Return [X, Y] of the center of cell containing provided text 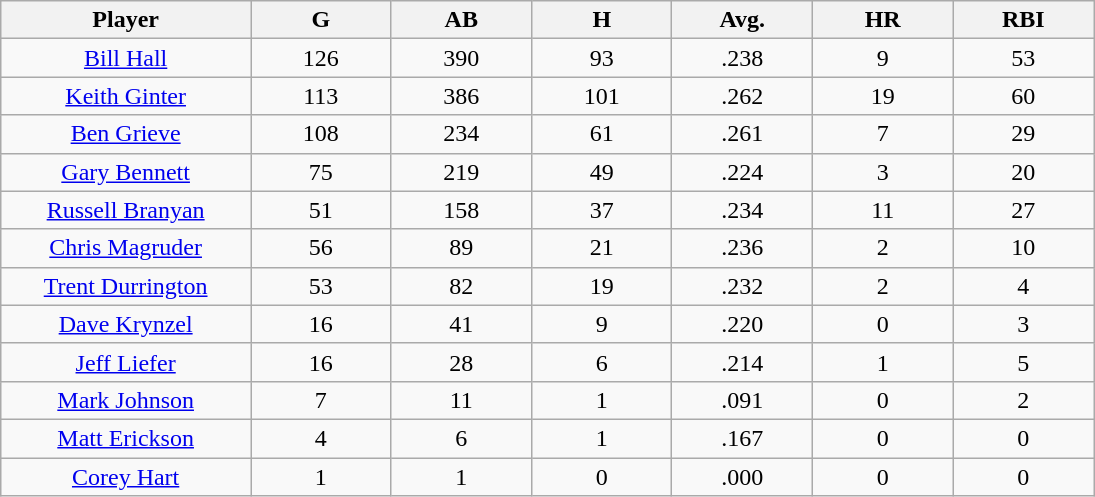
Chris Magruder [126, 248]
61 [601, 134]
28 [461, 362]
Jeff Liefer [126, 362]
75 [321, 172]
82 [461, 286]
20 [1024, 172]
51 [321, 210]
21 [601, 248]
Russell Branyan [126, 210]
Gary Bennett [126, 172]
93 [601, 58]
.214 [742, 362]
37 [601, 210]
.238 [742, 58]
101 [601, 96]
AB [461, 20]
Trent Durrington [126, 286]
Player [126, 20]
RBI [1024, 20]
Dave Krynzel [126, 324]
113 [321, 96]
.261 [742, 134]
5 [1024, 362]
56 [321, 248]
H [601, 20]
126 [321, 58]
.236 [742, 248]
108 [321, 134]
158 [461, 210]
Keith Ginter [126, 96]
HR [882, 20]
10 [1024, 248]
Bill Hall [126, 58]
Avg. [742, 20]
386 [461, 96]
234 [461, 134]
.234 [742, 210]
.000 [742, 477]
89 [461, 248]
27 [1024, 210]
.091 [742, 400]
.262 [742, 96]
Corey Hart [126, 477]
41 [461, 324]
.167 [742, 438]
Matt Erickson [126, 438]
G [321, 20]
49 [601, 172]
.224 [742, 172]
Mark Johnson [126, 400]
.232 [742, 286]
.220 [742, 324]
60 [1024, 96]
390 [461, 58]
Ben Grieve [126, 134]
29 [1024, 134]
219 [461, 172]
